Detect which cell encompasses the target text, then output its [x, y] center coordinate. 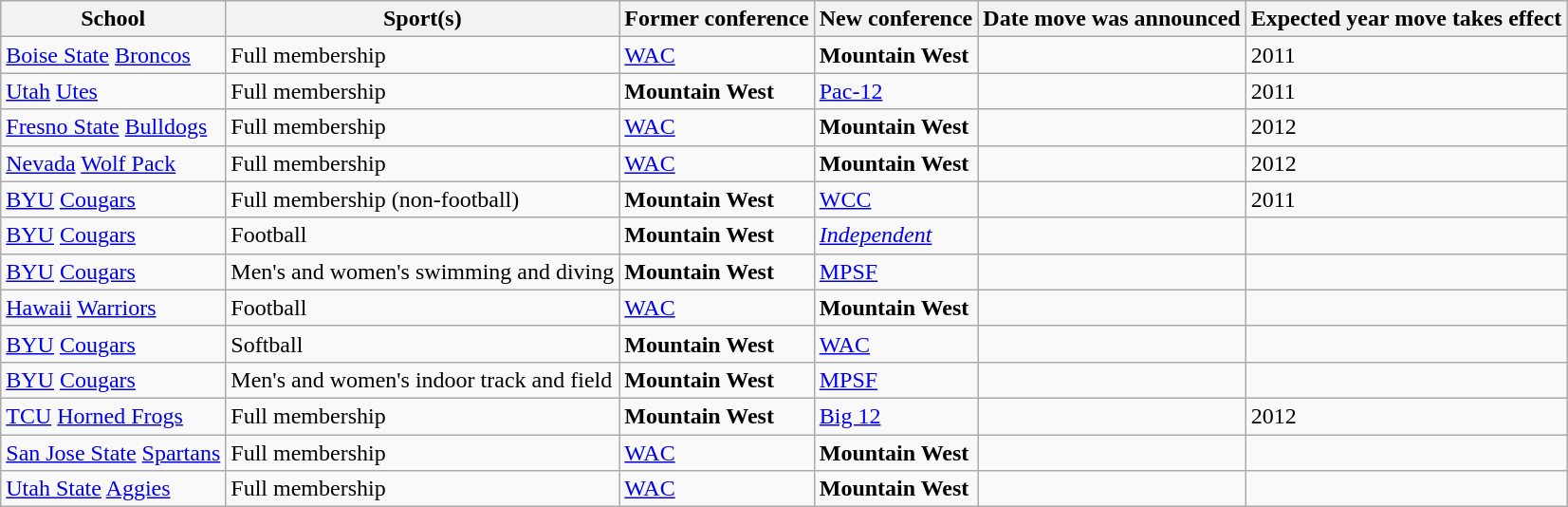
Boise State Broncos [114, 55]
Pac-12 [895, 91]
Hawaii Warriors [114, 308]
San Jose State Spartans [114, 453]
Utah State Aggies [114, 489]
Softball [423, 344]
Men's and women's swimming and diving [423, 272]
Independent [895, 235]
Date move was announced [1112, 19]
New conference [895, 19]
Nevada Wolf Pack [114, 163]
Big 12 [895, 416]
Utah Utes [114, 91]
Expected year move takes effect [1406, 19]
Full membership (non-football) [423, 199]
WCC [895, 199]
Men's and women's indoor track and field [423, 380]
Former conference [717, 19]
School [114, 19]
TCU Horned Frogs [114, 416]
Sport(s) [423, 19]
Fresno State Bulldogs [114, 127]
